Capture the cell that displays the provided text and extract its [X, Y] central coordinate. 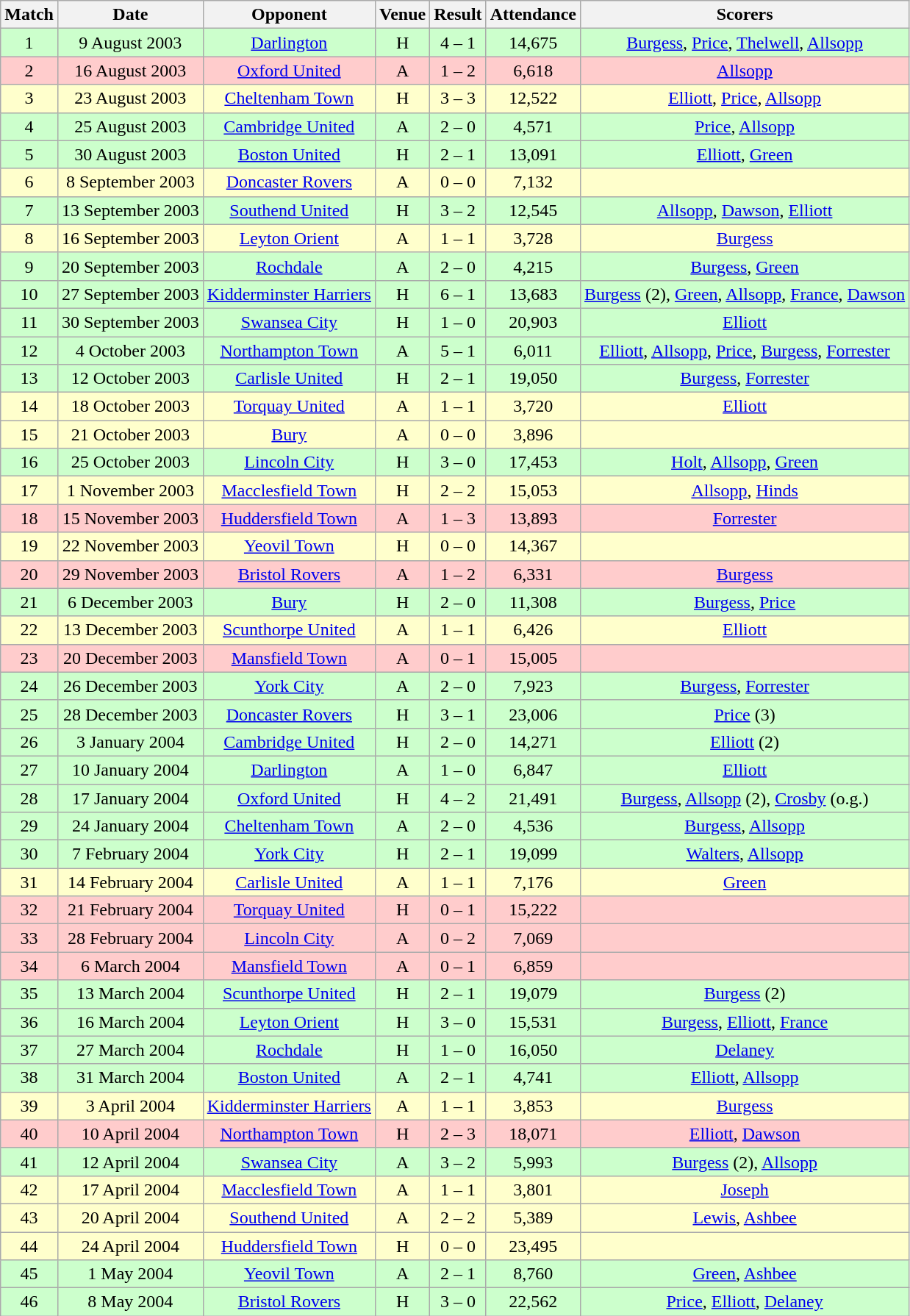
5,389 [533, 1217]
10 January 2004 [130, 770]
Allsopp, Hinds [744, 490]
25 October 2003 [130, 462]
5 – 1 [458, 351]
43 [29, 1217]
1 May 2004 [130, 1274]
34 [29, 966]
6 [29, 182]
Allsopp [744, 71]
14,271 [533, 742]
16 [29, 462]
8 September 2003 [130, 182]
31 March 2004 [130, 1078]
Burgess (2), Allsopp [744, 1162]
28 February 2004 [130, 938]
19,079 [533, 994]
12 April 2004 [130, 1162]
20 [29, 574]
6 December 2003 [130, 602]
Burgess, Green [744, 266]
3,853 [533, 1106]
26 December 2003 [130, 686]
30 [29, 854]
Delaney [744, 1050]
18,071 [533, 1134]
20 December 2003 [130, 658]
3 April 2004 [130, 1106]
38 [29, 1078]
Walters, Allsopp [744, 854]
17,453 [533, 462]
Burgess, Allsopp (2), Crosby (o.g.) [744, 798]
28 December 2003 [130, 714]
1 November 2003 [130, 490]
15,531 [533, 1022]
44 [29, 1246]
Result [458, 15]
45 [29, 1274]
7,176 [533, 882]
32 [29, 910]
14,367 [533, 546]
29 [29, 826]
13,893 [533, 518]
Elliott (2) [744, 742]
Joseph [744, 1190]
1 – 3 [458, 518]
42 [29, 1190]
11 [29, 322]
40 [29, 1134]
28 [29, 798]
Green, Ashbee [744, 1274]
Burgess (2) [744, 994]
12,522 [533, 99]
3 – 1 [458, 714]
18 October 2003 [130, 407]
18 [29, 518]
4,215 [533, 266]
Burgess, Elliott, France [744, 1022]
16 March 2004 [130, 1022]
27 September 2003 [130, 294]
10 April 2004 [130, 1134]
23,006 [533, 714]
22 November 2003 [130, 546]
3 – 3 [458, 99]
16 August 2003 [130, 71]
4 – 2 [458, 798]
Opponent [289, 15]
3,728 [533, 238]
27 [29, 770]
12,545 [533, 210]
23 [29, 658]
20 September 2003 [130, 266]
17 [29, 490]
4,571 [533, 126]
5,993 [533, 1162]
33 [29, 938]
Price, Elliott, Delaney [744, 1302]
13 March 2004 [130, 994]
4,536 [533, 826]
11,308 [533, 602]
24 April 2004 [130, 1246]
4 [29, 126]
7 February 2004 [130, 854]
20 April 2004 [130, 1217]
Green [744, 882]
0 – 2 [458, 938]
4,741 [533, 1078]
6,331 [533, 574]
36 [29, 1022]
23,495 [533, 1246]
8,760 [533, 1274]
25 August 2003 [130, 126]
37 [29, 1050]
30 August 2003 [130, 154]
15,222 [533, 910]
14,675 [533, 43]
Price, Allsopp [744, 126]
17 April 2004 [130, 1190]
Venue [402, 15]
15 [29, 435]
13 September 2003 [130, 210]
9 [29, 266]
14 February 2004 [130, 882]
6,859 [533, 966]
6,011 [533, 351]
Burgess (2), Green, Allsopp, France, Dawson [744, 294]
Elliott, Green [744, 154]
25 [29, 714]
Price (3) [744, 714]
3 [29, 99]
3 January 2004 [130, 742]
46 [29, 1302]
3,720 [533, 407]
1 [29, 43]
21,491 [533, 798]
24 [29, 686]
13,683 [533, 294]
12 October 2003 [130, 379]
21 February 2004 [130, 910]
13 December 2003 [130, 630]
Lewis, Ashbee [744, 1217]
29 November 2003 [130, 574]
19,050 [533, 379]
7,069 [533, 938]
16 September 2003 [130, 238]
Elliott, Allsopp [744, 1078]
Elliott, Allsopp, Price, Burgess, Forrester [744, 351]
41 [29, 1162]
35 [29, 994]
8 May 2004 [130, 1302]
Allsopp, Dawson, Elliott [744, 210]
3,801 [533, 1190]
7,132 [533, 182]
27 March 2004 [130, 1050]
15,053 [533, 490]
7,923 [533, 686]
3,896 [533, 435]
Scorers [744, 15]
21 October 2003 [130, 435]
21 [29, 602]
24 January 2004 [130, 826]
20,903 [533, 322]
6 March 2004 [130, 966]
19 [29, 546]
Burgess, Allsopp [744, 826]
4 – 1 [458, 43]
12 [29, 351]
15 November 2003 [130, 518]
16,050 [533, 1050]
2 – 3 [458, 1134]
13,091 [533, 154]
10 [29, 294]
13 [29, 379]
Forrester [744, 518]
6,847 [533, 770]
2 [29, 71]
7 [29, 210]
39 [29, 1106]
6,426 [533, 630]
Attendance [533, 15]
15,005 [533, 658]
8 [29, 238]
26 [29, 742]
22 [29, 630]
17 January 2004 [130, 798]
19,099 [533, 854]
6 – 1 [458, 294]
Elliott, Dawson [744, 1134]
Burgess, Price, Thelwell, Allsopp [744, 43]
4 October 2003 [130, 351]
31 [29, 882]
30 September 2003 [130, 322]
5 [29, 154]
Holt, Allsopp, Green [744, 462]
23 August 2003 [130, 99]
6,618 [533, 71]
22,562 [533, 1302]
14 [29, 407]
9 August 2003 [130, 43]
Date [130, 15]
Elliott, Price, Allsopp [744, 99]
Burgess, Price [744, 602]
Match [29, 15]
